Scan for the cell matching the given text and deliver its [x, y] coordinate at center. 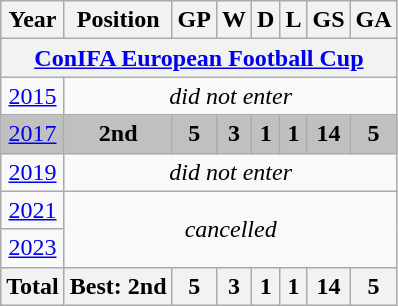
ConIFA European Football Cup [199, 58]
Best: 2nd [118, 286]
2nd [118, 134]
GA [374, 20]
Total [33, 286]
2015 [33, 96]
2019 [33, 172]
2017 [33, 134]
cancelled [230, 229]
2023 [33, 248]
GP [194, 20]
L [294, 20]
Year [33, 20]
GS [328, 20]
D [265, 20]
2021 [33, 210]
W [234, 20]
Position [118, 20]
